Determine the [x, y] coordinate at the center of the cell enclosing the given text.  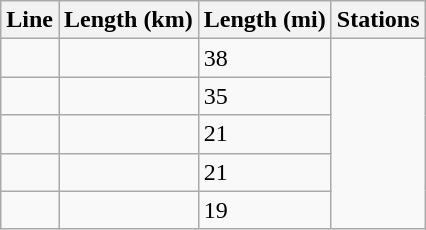
35 [264, 96]
Length (km) [128, 20]
38 [264, 58]
19 [264, 210]
Stations [378, 20]
Length (mi) [264, 20]
Line [30, 20]
